Capture the cell that displays the provided text and extract its [x, y] central coordinate. 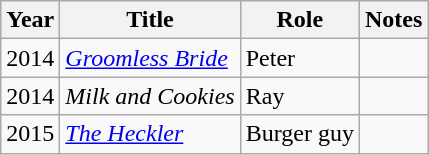
Notes [393, 20]
Ray [300, 96]
Role [300, 20]
Peter [300, 58]
Title [150, 20]
The Heckler [150, 134]
Burger guy [300, 134]
Milk and Cookies [150, 96]
Year [30, 20]
2015 [30, 134]
Groomless Bride [150, 58]
